Determine the [x, y] coordinate at the center of the cell enclosing the given text.  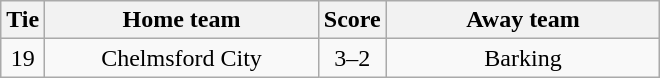
3–2 [352, 58]
19 [23, 58]
Tie [23, 20]
Chelmsford City [182, 58]
Score [352, 20]
Away team [523, 20]
Home team [182, 20]
Barking [523, 58]
